Search for the cell housing the specified text and yield its [X, Y] center coordinate. 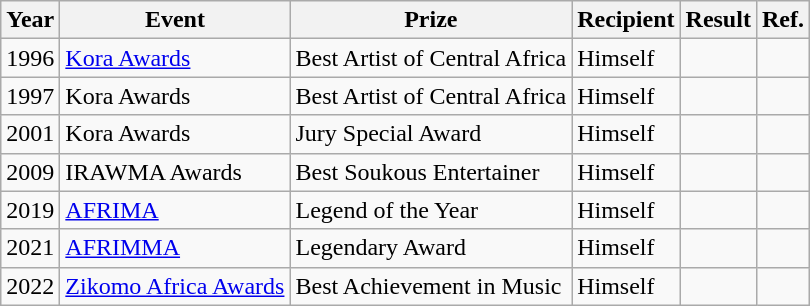
2021 [30, 248]
Legend of the Year [431, 210]
Zikomo Africa Awards [175, 286]
IRAWMA Awards [175, 172]
Jury Special Award [431, 134]
Prize [431, 20]
AFRIMMA [175, 248]
1997 [30, 96]
2019 [30, 210]
Recipient [626, 20]
2009 [30, 172]
Ref. [782, 20]
Result [718, 20]
2022 [30, 286]
Legendary Award [431, 248]
2001 [30, 134]
Event [175, 20]
Best Soukous Entertainer [431, 172]
AFRIMA [175, 210]
Year [30, 20]
Best Achievement in Music [431, 286]
1996 [30, 58]
